Search for the cell housing the specified text and yield its [x, y] center coordinate. 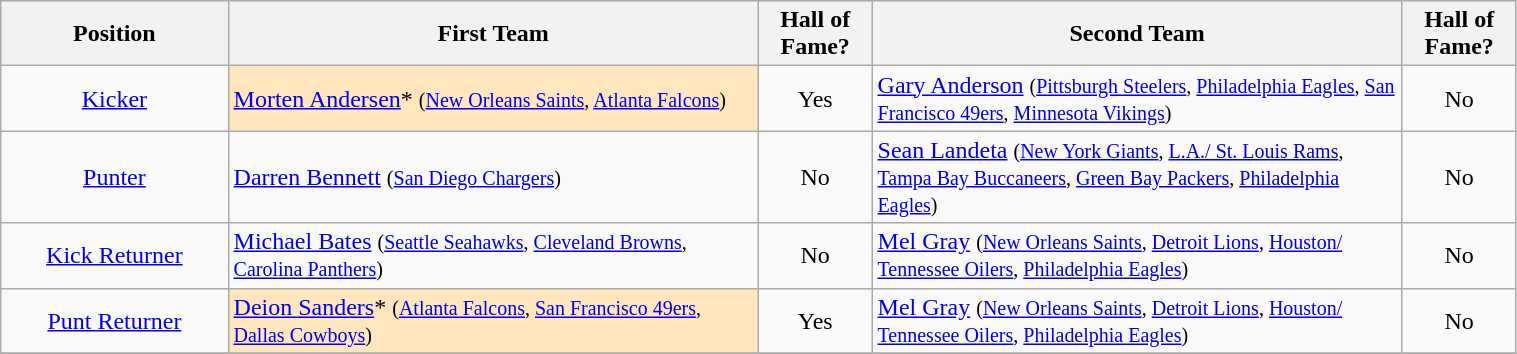
Punt Returner [114, 320]
Position [114, 34]
Morten Andersen* (New Orleans Saints, Atlanta Falcons) [493, 98]
First Team [493, 34]
Sean Landeta (New York Giants, L.A./ St. Louis Rams, Tampa Bay Buccaneers, Green Bay Packers, Philadelphia Eagles) [1137, 177]
Second Team [1137, 34]
Gary Anderson (Pittsburgh Steelers, Philadelphia Eagles, San Francisco 49ers, Minnesota Vikings) [1137, 98]
Michael Bates (Seattle Seahawks, Cleveland Browns, Carolina Panthers) [493, 256]
Kicker [114, 98]
Punter [114, 177]
Kick Returner [114, 256]
Deion Sanders* (Atlanta Falcons, San Francisco 49ers, Dallas Cowboys) [493, 320]
Darren Bennett (San Diego Chargers) [493, 177]
